Output the (X, Y) coordinate of the center of the cell containing the given text.  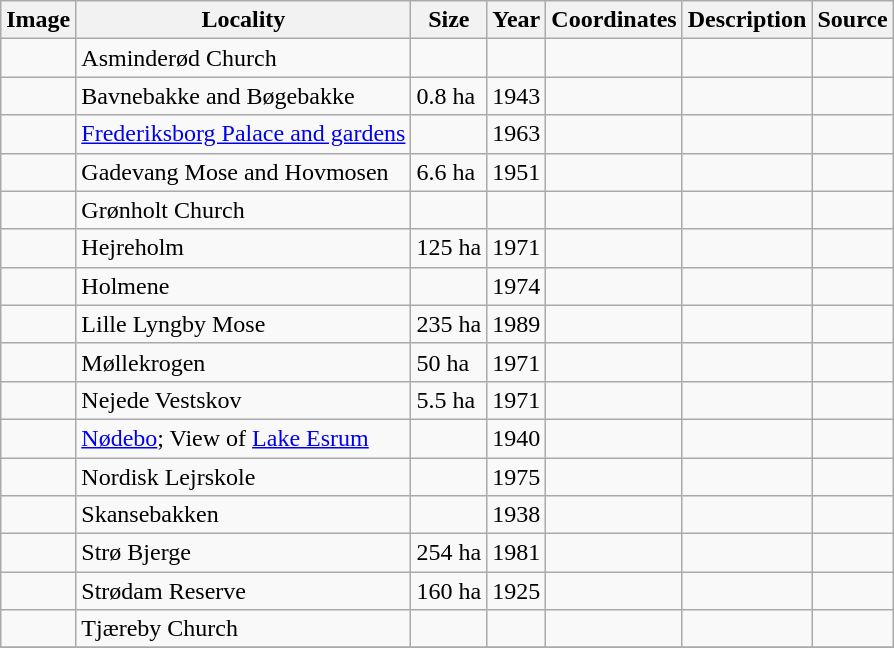
Asminderød Church (244, 58)
1974 (516, 286)
0.8 ha (449, 96)
Møllekrogen (244, 362)
160 ha (449, 591)
Strø Bjerge (244, 553)
1940 (516, 438)
Grønholt Church (244, 210)
6.6 ha (449, 172)
1938 (516, 515)
Bavnebakke and Bøgebakke (244, 96)
Hejreholm (244, 248)
Year (516, 20)
Skansebakken (244, 515)
Coordinates (614, 20)
1951 (516, 172)
235 ha (449, 324)
Frederiksborg Palace and gardens (244, 134)
Holmene (244, 286)
1975 (516, 477)
Nødebo; View of Lake Esrum (244, 438)
Gadevang Mose and Hovmosen (244, 172)
254 ha (449, 553)
5.5 ha (449, 400)
Nejede Vestskov (244, 400)
1981 (516, 553)
Tjæreby Church (244, 629)
Image (38, 20)
1989 (516, 324)
Source (852, 20)
Nordisk Lejrskole (244, 477)
1943 (516, 96)
Locality (244, 20)
Description (747, 20)
1963 (516, 134)
Size (449, 20)
Lille Lyngby Mose (244, 324)
Strødam Reserve (244, 591)
125 ha (449, 248)
50 ha (449, 362)
1925 (516, 591)
